Determine the [x, y] coordinate at the center of the cell enclosing the given text.  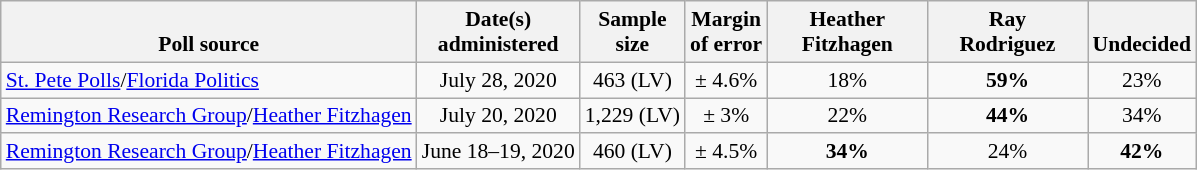
St. Pete Polls/Florida Politics [209, 80]
± 3% [726, 116]
463 (LV) [632, 80]
Marginof error [726, 32]
42% [1142, 152]
July 28, 2020 [498, 80]
460 (LV) [632, 152]
HeatherFitzhagen [847, 32]
Poll source [209, 32]
Samplesize [632, 32]
Undecided [1142, 32]
18% [847, 80]
Date(s)administered [498, 32]
24% [1007, 152]
23% [1142, 80]
59% [1007, 80]
June 18–19, 2020 [498, 152]
RayRodriguez [1007, 32]
1,229 (LV) [632, 116]
22% [847, 116]
± 4.6% [726, 80]
± 4.5% [726, 152]
44% [1007, 116]
July 20, 2020 [498, 116]
